For the text-containing cell, return its midpoint in [x, y] coordinate format. 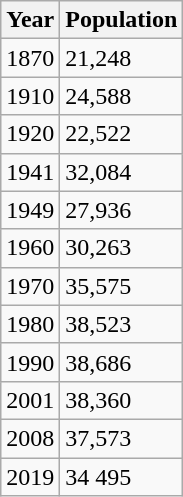
2001 [30, 400]
1960 [30, 248]
27,936 [122, 210]
38,360 [122, 400]
21,248 [122, 58]
1870 [30, 58]
38,686 [122, 362]
37,573 [122, 438]
1990 [30, 362]
2019 [30, 477]
1970 [30, 286]
Year [30, 20]
38,523 [122, 324]
30,263 [122, 248]
35,575 [122, 286]
24,588 [122, 96]
34 495 [122, 477]
1941 [30, 172]
1910 [30, 96]
1980 [30, 324]
32,084 [122, 172]
2008 [30, 438]
Population [122, 20]
22,522 [122, 134]
1949 [30, 210]
1920 [30, 134]
